Output the (X, Y) coordinate of the center of the cell containing the given text.  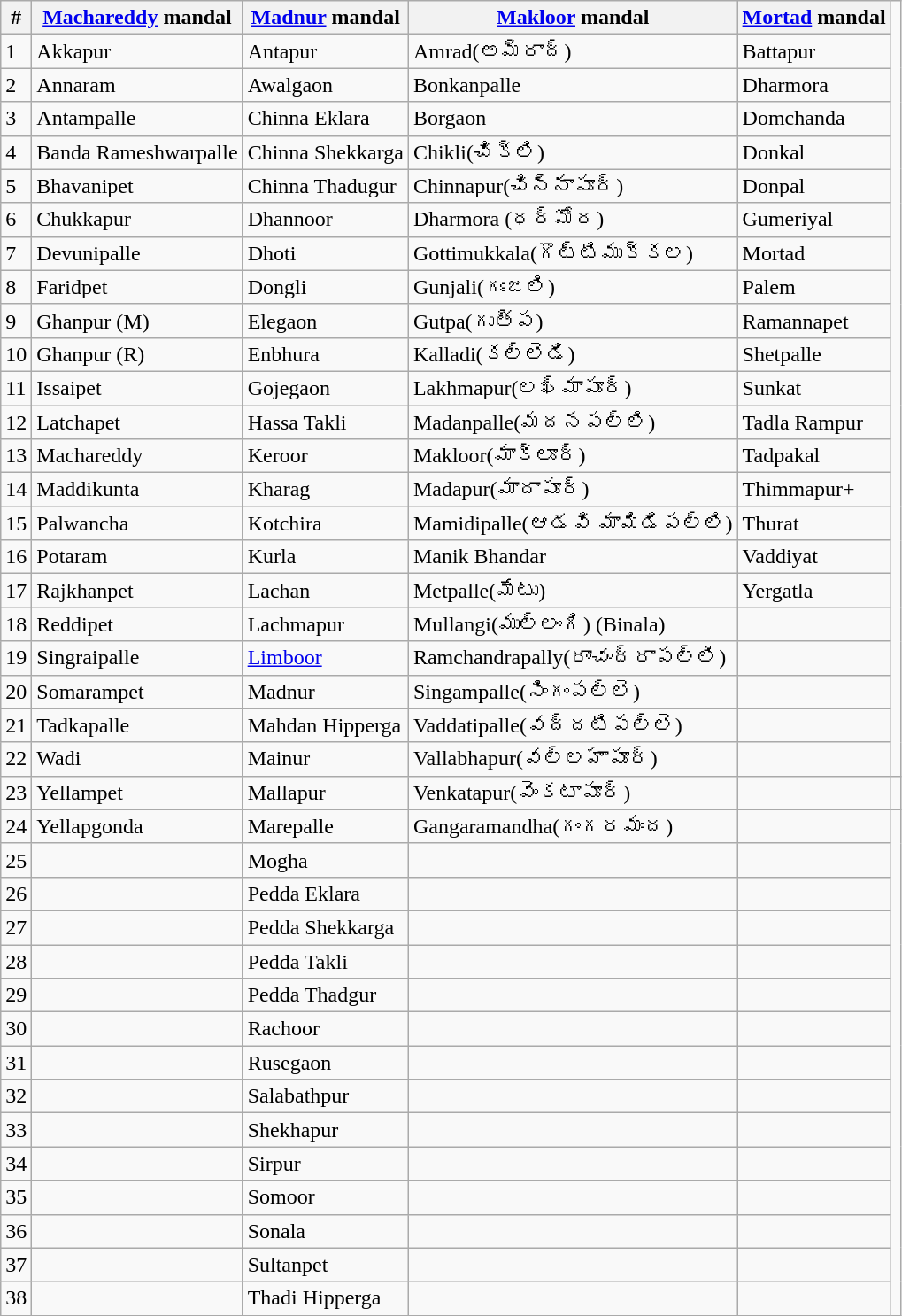
24 (16, 826)
Singampalle(సింగంపల్లె) (573, 692)
Dharmora (ధర్మోర) (573, 220)
7 (16, 253)
2 (16, 85)
23 (16, 793)
Madnur mandal (326, 18)
3 (16, 119)
Shetpalle (814, 354)
20 (16, 692)
Dongli (326, 287)
Mortad mandal (814, 18)
5 (16, 186)
Lachmapur (326, 624)
Latchapet (137, 422)
10 (16, 354)
Dhannoor (326, 220)
Chinna Eklara (326, 119)
Madanpalle(మదనపల్లి) (573, 422)
17 (16, 591)
Pedda Eklara (326, 894)
16 (16, 557)
38 (16, 1298)
Mallapur (326, 793)
Tadpakal (814, 456)
Venkatapur(వెంకటాపూర్) (573, 793)
Somarampet (137, 692)
25 (16, 860)
Chikli(చిక్లి) (573, 152)
Vaddiyat (814, 557)
13 (16, 456)
Potaram (137, 557)
Machareddy (137, 456)
1 (16, 51)
Bonkanpalle (573, 85)
11 (16, 388)
Makloor(మాక్లూర్) (573, 456)
Borgaon (573, 119)
Mullangi(ముల్లంగి) (Binala) (573, 624)
Awalgaon (326, 85)
Singraipalle (137, 658)
21 (16, 725)
Madapur(మాదాపూర్) (573, 490)
Chinna Shekkarga (326, 152)
31 (16, 1063)
Yergatla (814, 591)
Bhavanipet (137, 186)
Gumeriyal (814, 220)
Maddikunta (137, 490)
Vaddatipalle(వద్దటిపల్లె) (573, 725)
Gangaramandha(గంగరమంద) (573, 826)
Domchanda (814, 119)
Donkal (814, 152)
Tadkapalle (137, 725)
29 (16, 995)
Manik Bhandar (573, 557)
15 (16, 523)
Salabathpur (326, 1096)
Kotchira (326, 523)
Sunkat (814, 388)
28 (16, 961)
Thimmapur+ (814, 490)
Marepalle (326, 826)
Reddipet (137, 624)
Shekhapur (326, 1130)
34 (16, 1164)
Ramannapet (814, 321)
Ghanpur (M) (137, 321)
Sonala (326, 1231)
Keroor (326, 456)
Sirpur (326, 1164)
Pedda Shekkarga (326, 927)
22 (16, 759)
32 (16, 1096)
Makloor mandal (573, 18)
Ghanpur (R) (137, 354)
Mortad (814, 253)
Gunjali(గుంజలి) (573, 287)
Devunipalle (137, 253)
33 (16, 1130)
Kharag (326, 490)
Kurla (326, 557)
36 (16, 1231)
Pedda Takli (326, 961)
Yellapgonda (137, 826)
27 (16, 927)
6 (16, 220)
9 (16, 321)
Mamidipalle(ఆడవి మామిడిపల్లి) (573, 523)
Dhoti (326, 253)
Kalladi(కల్లెడి) (573, 354)
Tadla Rampur (814, 422)
Palwancha (137, 523)
Somoor (326, 1197)
Madnur (326, 692)
Chinnapur(చిన్నాపూర్) (573, 186)
Limboor (326, 658)
Wadi (137, 759)
Antapur (326, 51)
# (16, 18)
Lachan (326, 591)
Banda Rameshwarpalle (137, 152)
Dharmora (814, 85)
Elegaon (326, 321)
Rachoor (326, 1029)
Rajkhanpet (137, 591)
Chukkapur (137, 220)
Rusegaon (326, 1063)
Enbhura (326, 354)
Chinna Thadugur (326, 186)
Hassa Takli (326, 422)
Sultanpet (326, 1265)
12 (16, 422)
Faridpet (137, 287)
Yellampet (137, 793)
Gutpa(గుత్ప) (573, 321)
Palem (814, 287)
37 (16, 1265)
14 (16, 490)
Annaram (137, 85)
35 (16, 1197)
Vallabhapur(వల్లహాపూర్) (573, 759)
Thadi Hipperga (326, 1298)
Ramchandrapally(రాంచంద్రాపల్లి) (573, 658)
19 (16, 658)
Mainur (326, 759)
Pedda Thadgur (326, 995)
Amrad(అమ్రాద్) (573, 51)
Battapur (814, 51)
Mogha (326, 860)
Issaipet (137, 388)
Akkapur (137, 51)
Donpal (814, 186)
4 (16, 152)
Lakhmapur(లఖ్మాపూర్) (573, 388)
Antampalle (137, 119)
26 (16, 894)
Metpalle(మేటు) (573, 591)
18 (16, 624)
30 (16, 1029)
Mahdan Hipperga (326, 725)
Gojegaon (326, 388)
Thurat (814, 523)
Gottimukkala(గొట్టిముక్కల) (573, 253)
Machareddy mandal (137, 18)
8 (16, 287)
